Identify which cell holds the provided text, then report its [x, y] central coordinate. 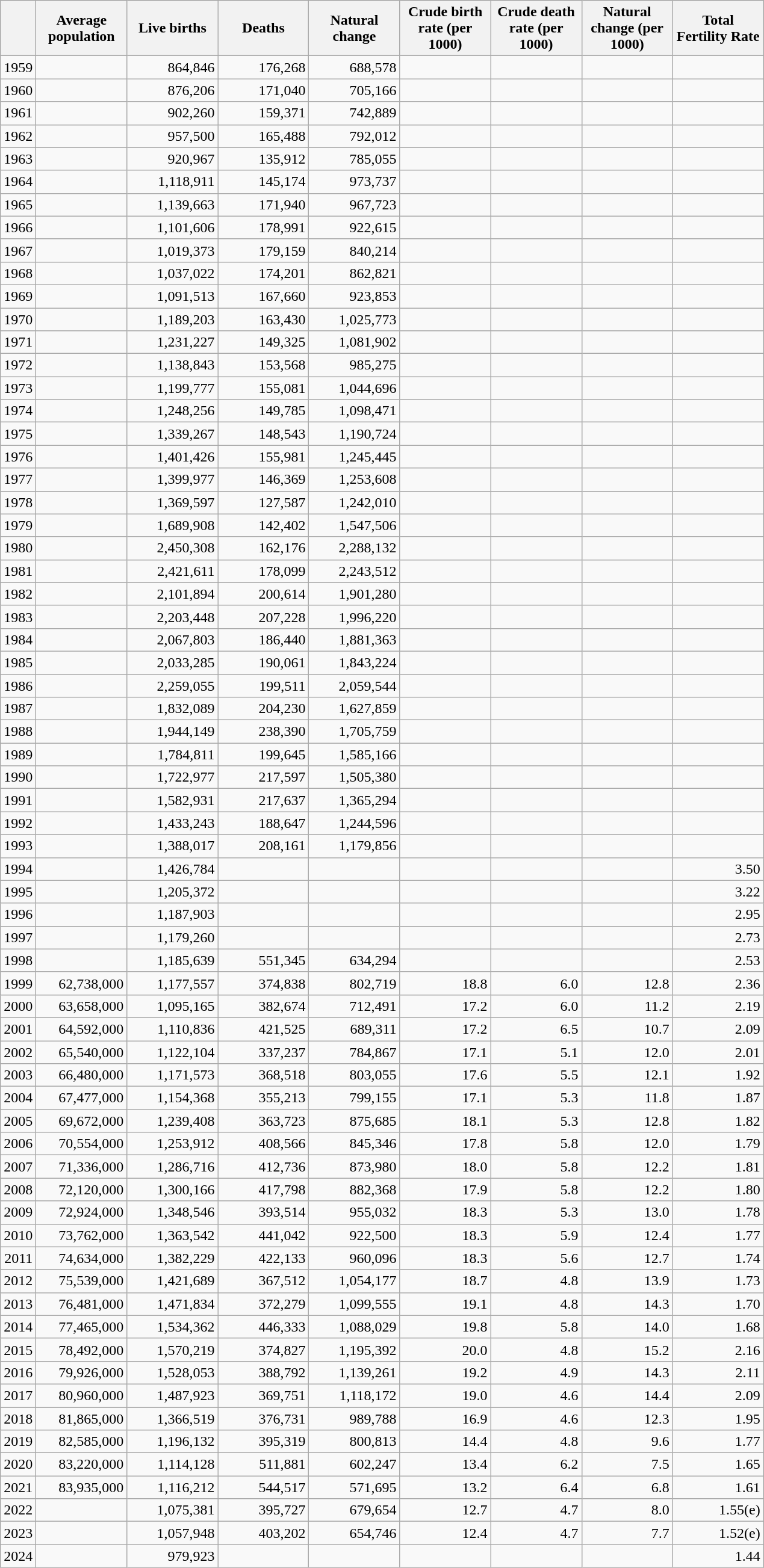
Live births [172, 28]
2.53 [718, 960]
1,421,689 [172, 1281]
2000 [18, 1006]
1,534,362 [172, 1327]
1997 [18, 937]
1963 [18, 159]
2024 [18, 1556]
393,514 [264, 1212]
199,645 [264, 755]
Natural change (per 1000) [627, 28]
1,901,280 [354, 594]
1,366,519 [172, 1418]
2,059,544 [354, 685]
20.0 [446, 1350]
1980 [18, 548]
2020 [18, 1465]
1983 [18, 617]
Crude death rate (per 1000) [536, 28]
1966 [18, 227]
16.9 [446, 1418]
Total Fertility Rate [718, 28]
1,253,608 [354, 480]
1,098,471 [354, 411]
2,033,285 [172, 662]
10.7 [627, 1029]
1,365,294 [354, 800]
1,095,165 [172, 1006]
62,738,000 [82, 983]
Crude birth rate (per 1000) [446, 28]
374,827 [264, 1350]
654,746 [354, 1533]
369,751 [264, 1395]
705,166 [354, 90]
967,723 [354, 205]
1971 [18, 342]
19.0 [446, 1395]
1,388,017 [172, 846]
1,363,542 [172, 1235]
186,440 [264, 640]
803,055 [354, 1075]
979,923 [172, 1556]
5.5 [536, 1075]
840,214 [354, 250]
6.4 [536, 1487]
1,054,177 [354, 1281]
1985 [18, 662]
207,228 [264, 617]
174,201 [264, 273]
199,511 [264, 685]
1.65 [718, 1465]
1,091,513 [172, 296]
985,275 [354, 365]
1,154,368 [172, 1098]
1970 [18, 319]
8.0 [627, 1510]
1,019,373 [172, 250]
7.5 [627, 1465]
395,727 [264, 1510]
13.4 [446, 1465]
1,205,372 [172, 892]
876,206 [172, 90]
1,843,224 [354, 662]
17.8 [446, 1144]
602,247 [354, 1465]
882,368 [354, 1190]
1969 [18, 296]
1,248,256 [172, 411]
1.82 [718, 1121]
2,259,055 [172, 685]
1,179,260 [172, 937]
2021 [18, 1487]
13.9 [627, 1281]
1,505,380 [354, 777]
1,139,663 [172, 205]
1,286,716 [172, 1167]
80,960,000 [82, 1395]
337,237 [264, 1052]
1,171,573 [172, 1075]
1,196,132 [172, 1442]
2003 [18, 1075]
Average population [82, 28]
1,185,639 [172, 960]
6.5 [536, 1029]
864,846 [172, 67]
72,924,000 [82, 1212]
1975 [18, 434]
2,101,894 [172, 594]
920,967 [172, 159]
923,853 [354, 296]
14.0 [627, 1327]
1,189,203 [172, 319]
1,177,557 [172, 983]
1,784,811 [172, 755]
1998 [18, 960]
1,037,022 [172, 273]
955,032 [354, 1212]
408,566 [264, 1144]
1,705,759 [354, 732]
2010 [18, 1235]
1.81 [718, 1167]
544,517 [264, 1487]
1,118,172 [354, 1395]
1989 [18, 755]
922,500 [354, 1235]
9.6 [627, 1442]
1984 [18, 640]
1,348,546 [172, 1212]
382,674 [264, 1006]
1990 [18, 777]
190,061 [264, 662]
802,719 [354, 983]
1992 [18, 823]
19.8 [446, 1327]
2013 [18, 1304]
957,500 [172, 136]
217,597 [264, 777]
2018 [18, 1418]
2001 [18, 1029]
1986 [18, 685]
1,088,029 [354, 1327]
1,118,911 [172, 182]
73,762,000 [82, 1235]
1.74 [718, 1258]
368,518 [264, 1075]
688,578 [354, 67]
155,081 [264, 388]
1987 [18, 709]
634,294 [354, 960]
1.79 [718, 1144]
1,689,908 [172, 525]
Deaths [264, 28]
1.44 [718, 1556]
403,202 [264, 1533]
6.8 [627, 1487]
1993 [18, 846]
1,114,128 [172, 1465]
376,731 [264, 1418]
2019 [18, 1442]
18.8 [446, 983]
1,099,555 [354, 1304]
79,926,000 [82, 1372]
1,245,445 [354, 457]
167,660 [264, 296]
2,067,803 [172, 640]
75,539,000 [82, 1281]
71,336,000 [82, 1167]
5.9 [536, 1235]
1,195,392 [354, 1350]
1,426,784 [172, 869]
3.22 [718, 892]
1991 [18, 800]
82,585,000 [82, 1442]
1,339,267 [172, 434]
1,382,229 [172, 1258]
1978 [18, 502]
989,788 [354, 1418]
11.2 [627, 1006]
784,867 [354, 1052]
1,471,834 [172, 1304]
902,260 [172, 113]
689,311 [354, 1029]
1960 [18, 90]
1,582,931 [172, 800]
792,012 [354, 136]
2004 [18, 1098]
1999 [18, 983]
446,333 [264, 1327]
395,319 [264, 1442]
2,203,448 [172, 617]
19.1 [446, 1304]
178,099 [264, 571]
862,821 [354, 273]
148,543 [264, 434]
163,430 [264, 319]
171,040 [264, 90]
1994 [18, 869]
1.80 [718, 1190]
421,525 [264, 1029]
188,647 [264, 823]
1,399,977 [172, 480]
1976 [18, 457]
1,110,836 [172, 1029]
18.7 [446, 1281]
2002 [18, 1052]
217,637 [264, 800]
1.95 [718, 1418]
2016 [18, 1372]
712,491 [354, 1006]
1974 [18, 411]
7.7 [627, 1533]
355,213 [264, 1098]
2,450,308 [172, 548]
1,832,089 [172, 709]
1967 [18, 250]
1988 [18, 732]
374,838 [264, 983]
1,101,606 [172, 227]
1979 [18, 525]
417,798 [264, 1190]
973,737 [354, 182]
2014 [18, 1327]
142,402 [264, 525]
165,488 [264, 136]
66,480,000 [82, 1075]
81,865,000 [82, 1418]
1,585,166 [354, 755]
1,369,597 [172, 502]
2,243,512 [354, 571]
875,685 [354, 1121]
17.6 [446, 1075]
1,487,923 [172, 1395]
1,547,506 [354, 525]
1965 [18, 205]
2011 [18, 1258]
238,390 [264, 732]
1973 [18, 388]
1,081,902 [354, 342]
171,940 [264, 205]
159,371 [264, 113]
1,075,381 [172, 1510]
1968 [18, 273]
208,161 [264, 846]
2012 [18, 1281]
2.01 [718, 1052]
1,253,912 [172, 1144]
1,122,104 [172, 1052]
12.3 [627, 1418]
64,592,000 [82, 1029]
1964 [18, 182]
551,345 [264, 960]
13.0 [627, 1212]
1,044,696 [354, 388]
1,996,220 [354, 617]
63,658,000 [82, 1006]
146,369 [264, 480]
67,477,000 [82, 1098]
12.1 [627, 1075]
1959 [18, 67]
1,025,773 [354, 319]
1,138,843 [172, 365]
1,187,903 [172, 915]
15.2 [627, 1350]
2007 [18, 1167]
1,242,010 [354, 502]
2.73 [718, 937]
1,433,243 [172, 823]
960,096 [354, 1258]
204,230 [264, 709]
845,346 [354, 1144]
149,785 [264, 411]
1,190,724 [354, 434]
1,116,212 [172, 1487]
1,139,261 [354, 1372]
3.50 [718, 869]
1,179,856 [354, 846]
1996 [18, 915]
78,492,000 [82, 1350]
200,614 [264, 594]
1,199,777 [172, 388]
1977 [18, 480]
1972 [18, 365]
1,944,149 [172, 732]
571,695 [354, 1487]
1.78 [718, 1212]
1.55(e) [718, 1510]
2008 [18, 1190]
77,465,000 [82, 1327]
785,055 [354, 159]
2023 [18, 1533]
5.6 [536, 1258]
135,912 [264, 159]
2006 [18, 1144]
2,288,132 [354, 548]
76,481,000 [82, 1304]
1.52(e) [718, 1533]
372,279 [264, 1304]
5.1 [536, 1052]
74,634,000 [82, 1258]
412,736 [264, 1167]
363,723 [264, 1121]
83,220,000 [82, 1465]
65,540,000 [82, 1052]
1962 [18, 136]
1,570,219 [172, 1350]
1982 [18, 594]
19.2 [446, 1372]
441,042 [264, 1235]
2005 [18, 1121]
1.68 [718, 1327]
Natural change [354, 28]
1,881,363 [354, 640]
388,792 [264, 1372]
18.1 [446, 1121]
1,244,596 [354, 823]
1981 [18, 571]
83,935,000 [82, 1487]
17.9 [446, 1190]
367,512 [264, 1281]
873,980 [354, 1167]
1.70 [718, 1304]
511,881 [264, 1465]
72,120,000 [82, 1190]
800,813 [354, 1442]
69,672,000 [82, 1121]
179,159 [264, 250]
4.9 [536, 1372]
178,991 [264, 227]
1,627,859 [354, 709]
2009 [18, 1212]
162,176 [264, 548]
1.61 [718, 1487]
153,568 [264, 365]
1.92 [718, 1075]
2022 [18, 1510]
2.11 [718, 1372]
1,231,227 [172, 342]
922,615 [354, 227]
1,528,053 [172, 1372]
679,654 [354, 1510]
2.16 [718, 1350]
1,057,948 [172, 1533]
1995 [18, 892]
1,401,426 [172, 457]
742,889 [354, 113]
2015 [18, 1350]
2,421,611 [172, 571]
1.87 [718, 1098]
1.73 [718, 1281]
1961 [18, 113]
18.0 [446, 1167]
155,981 [264, 457]
127,587 [264, 502]
1,722,977 [172, 777]
11.8 [627, 1098]
149,325 [264, 342]
13.2 [446, 1487]
70,554,000 [82, 1144]
2.19 [718, 1006]
2.95 [718, 915]
1,239,408 [172, 1121]
1,300,166 [172, 1190]
799,155 [354, 1098]
2.36 [718, 983]
422,133 [264, 1258]
2017 [18, 1395]
145,174 [264, 182]
6.2 [536, 1465]
176,268 [264, 67]
